Find where the given text appears and provide that cell's center as (X, Y) coordinate. 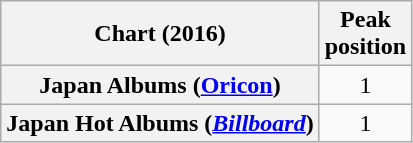
Japan Albums (Oricon) (160, 85)
Japan Hot Albums (Billboard) (160, 123)
Chart (2016) (160, 34)
Peakposition (365, 34)
